Output the [X, Y] coordinate of the center of the cell containing the given text.  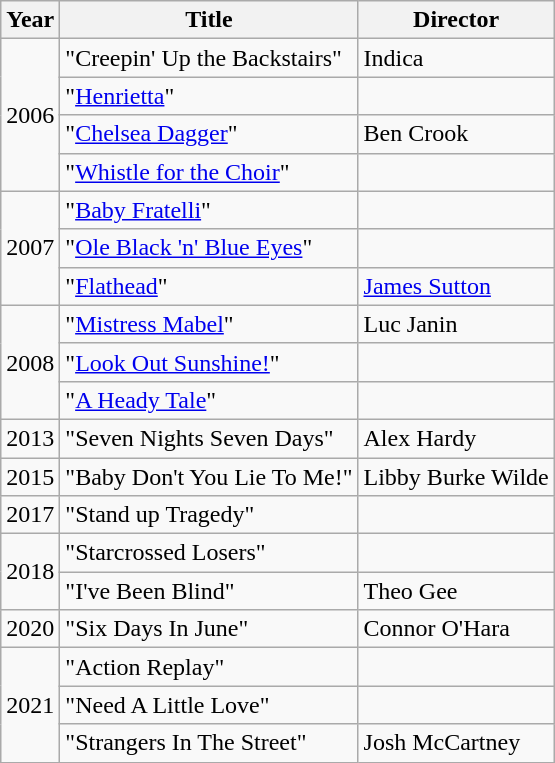
2006 [30, 115]
"I've Been Blind" [209, 591]
Connor O'Hara [456, 629]
"Need A Little Love" [209, 705]
"Whistle for the Choir" [209, 172]
2013 [30, 438]
2017 [30, 515]
"Ole Black 'n' Blue Eyes" [209, 248]
Theo Gee [456, 591]
"Action Replay" [209, 667]
James Sutton [456, 286]
"Seven Nights Seven Days" [209, 438]
Libby Burke Wilde [456, 477]
"Baby Don't You Lie To Me!" [209, 477]
"Starcrossed Losers" [209, 553]
"Henrietta" [209, 96]
Title [209, 20]
2018 [30, 572]
2008 [30, 362]
Indica [456, 58]
"Mistress Mabel" [209, 324]
2021 [30, 705]
Year [30, 20]
"A Heady Tale" [209, 400]
"Baby Fratelli" [209, 210]
Alex Hardy [456, 438]
2007 [30, 248]
"Six Days In June" [209, 629]
"Creepin' Up the Backstairs" [209, 58]
"Flathead" [209, 286]
"Strangers In The Street" [209, 743]
Luc Janin [456, 324]
2020 [30, 629]
Director [456, 20]
"Stand up Tragedy" [209, 515]
2015 [30, 477]
Josh McCartney [456, 743]
"Look Out Sunshine!" [209, 362]
"Chelsea Dagger" [209, 134]
Ben Crook [456, 134]
